Extract the [X, Y] coordinate from the center of the cell holding the provided text.  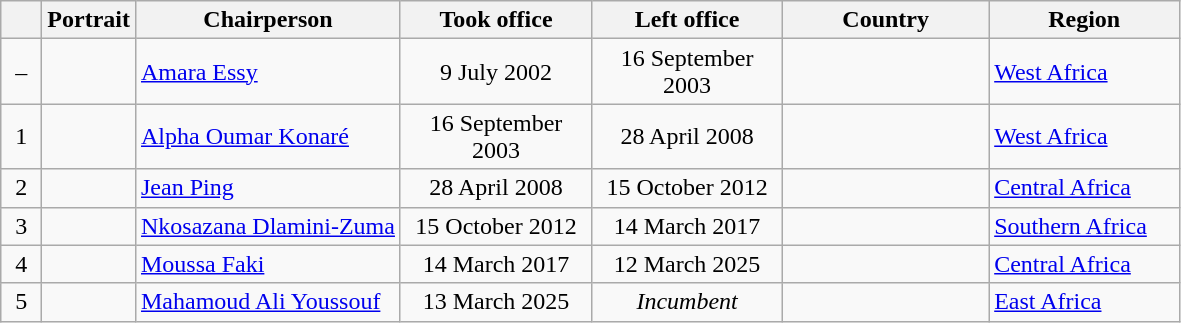
East Africa [1084, 302]
3 [22, 226]
12 March 2025 [688, 264]
9 July 2002 [496, 72]
Southern Africa [1084, 226]
5 [22, 302]
1 [22, 136]
Chairperson [268, 20]
Left office [688, 20]
Jean Ping [268, 188]
Mahamoud Ali Youssouf [268, 302]
Region [1084, 20]
Nkosazana Dlamini-Zuma [268, 226]
Moussa Faki [268, 264]
Portrait [89, 20]
2 [22, 188]
13 March 2025 [496, 302]
Took office [496, 20]
Incumbent [688, 302]
Alpha Oumar Konaré [268, 136]
Country [886, 20]
4 [22, 264]
Amara Essy [268, 72]
– [22, 72]
